Extract the [X, Y] coordinate from the center of the cell holding the provided text.  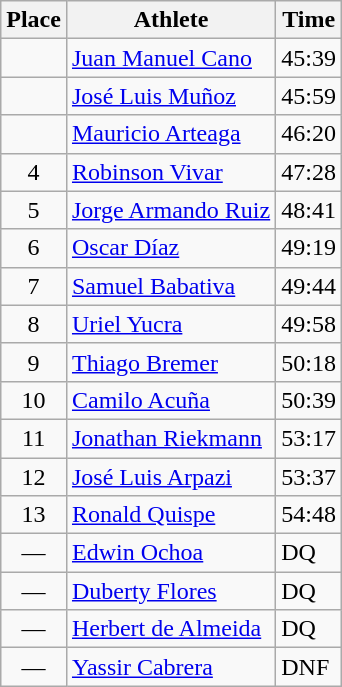
Time [309, 20]
7 [34, 286]
Herbert de Almeida [170, 629]
Oscar Díaz [170, 248]
Duberty Flores [170, 591]
6 [34, 248]
13 [34, 515]
Yassir Cabrera [170, 667]
Place [34, 20]
45:39 [309, 58]
Thiago Bremer [170, 362]
Juan Manuel Cano [170, 58]
Uriel Yucra [170, 324]
46:20 [309, 134]
Jonathan Riekmann [170, 438]
49:44 [309, 286]
José Luis Muñoz [170, 96]
José Luis Arpazi [170, 477]
Mauricio Arteaga [170, 134]
9 [34, 362]
Samuel Babativa [170, 286]
11 [34, 438]
Ronald Quispe [170, 515]
Edwin Ochoa [170, 553]
54:48 [309, 515]
53:17 [309, 438]
DNF [309, 667]
Athlete [170, 20]
Robinson Vivar [170, 172]
49:58 [309, 324]
48:41 [309, 210]
4 [34, 172]
50:39 [309, 400]
50:18 [309, 362]
47:28 [309, 172]
53:37 [309, 477]
Jorge Armando Ruiz [170, 210]
12 [34, 477]
Camilo Acuña [170, 400]
10 [34, 400]
49:19 [309, 248]
5 [34, 210]
45:59 [309, 96]
8 [34, 324]
